Pinpoint the cell where the given text exists, returning its [x, y] midpoint coordinate. 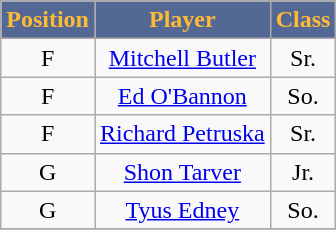
Jr. [303, 172]
Player [182, 20]
Position [48, 20]
Class [303, 20]
Ed O'Bannon [182, 96]
Richard Petruska [182, 134]
Shon Tarver [182, 172]
Tyus Edney [182, 210]
Mitchell Butler [182, 58]
